Capture the cell that displays the provided text and extract its [X, Y] central coordinate. 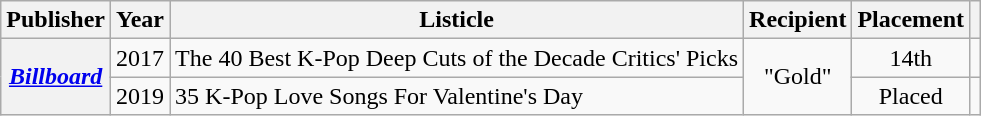
35 K-Pop Love Songs For Valentine's Day [457, 96]
2017 [140, 58]
The 40 Best K-Pop Deep Cuts of the Decade Critics' Picks [457, 58]
Publisher [56, 20]
14th [911, 58]
Listicle [457, 20]
Billboard [56, 77]
Recipient [798, 20]
2019 [140, 96]
"Gold" [798, 77]
Year [140, 20]
Placed [911, 96]
Placement [911, 20]
